For the text-containing cell, return its midpoint in [x, y] coordinate format. 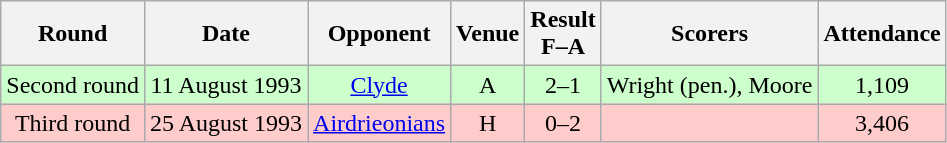
H [488, 123]
Third round [73, 123]
1,109 [882, 85]
0–2 [563, 123]
A [488, 85]
Round [73, 34]
Opponent [380, 34]
Scorers [710, 34]
11 August 1993 [226, 85]
ResultF–A [563, 34]
Attendance [882, 34]
3,406 [882, 123]
Second round [73, 85]
Wright (pen.), Moore [710, 85]
Date [226, 34]
Airdrieonians [380, 123]
Venue [488, 34]
Clyde [380, 85]
2–1 [563, 85]
25 August 1993 [226, 123]
